Search for the cell housing the specified text and yield its (X, Y) center coordinate. 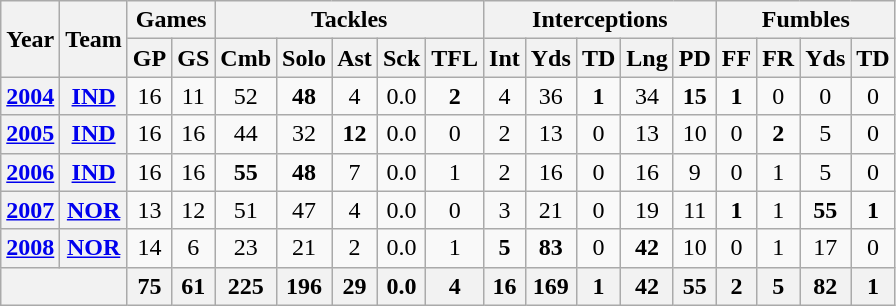
Year (30, 39)
14 (149, 248)
15 (694, 96)
32 (304, 134)
Tackles (350, 20)
Sck (401, 58)
19 (647, 210)
51 (246, 210)
FF (736, 58)
2007 (30, 210)
Fumbles (806, 20)
6 (194, 248)
3 (505, 210)
Team (94, 39)
34 (647, 96)
82 (826, 286)
2006 (30, 172)
TFL (455, 58)
23 (246, 248)
29 (355, 286)
GP (149, 58)
36 (550, 96)
Cmb (246, 58)
9 (694, 172)
83 (550, 248)
75 (149, 286)
169 (550, 286)
17 (826, 248)
Ast (355, 58)
2004 (30, 96)
7 (355, 172)
52 (246, 96)
196 (304, 286)
GS (194, 58)
PD (694, 58)
Int (505, 58)
Solo (304, 58)
FR (778, 58)
Games (170, 20)
2005 (30, 134)
Lng (647, 58)
61 (194, 286)
44 (246, 134)
Interceptions (600, 20)
2008 (30, 248)
47 (304, 210)
225 (246, 286)
